Find where the given text appears and provide that cell's center as (x, y) coordinate. 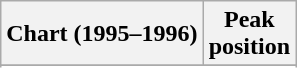
Peakposition (249, 34)
Chart (1995–1996) (102, 34)
